From the cell containing the given text, extract its center point as (x, y) coordinate. 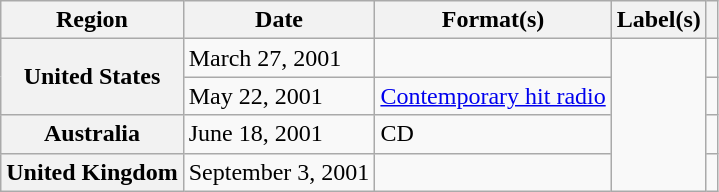
Region (92, 20)
Format(s) (493, 20)
United Kingdom (92, 172)
May 22, 2001 (279, 96)
CD (493, 134)
Date (279, 20)
Contemporary hit radio (493, 96)
March 27, 2001 (279, 58)
Australia (92, 134)
United States (92, 77)
September 3, 2001 (279, 172)
June 18, 2001 (279, 134)
Label(s) (658, 20)
